Scan for the cell matching the given text and deliver its (x, y) coordinate at center. 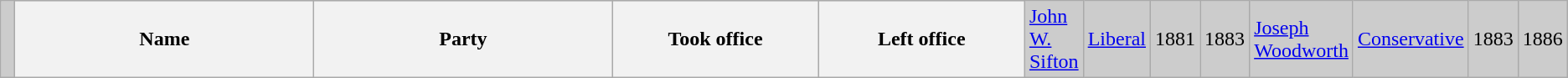
1886 (1543, 39)
Joseph Woodworth (1302, 39)
Conservative (1411, 39)
Name (164, 39)
Left office (921, 39)
Took office (715, 39)
1881 (1176, 39)
John W. Sifton (1054, 39)
Party (463, 39)
Liberal (1117, 39)
